Return the (x, y) coordinate for the center point of the cell that contains the specified text.  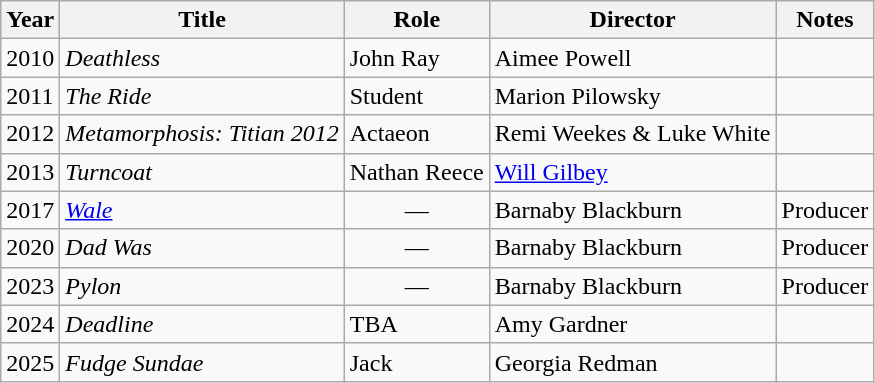
2011 (30, 96)
Metamorphosis: Titian 2012 (202, 134)
Title (202, 20)
John Ray (416, 58)
The Ride (202, 96)
Jack (416, 362)
2010 (30, 58)
Georgia Redman (632, 362)
Deadline (202, 324)
2013 (30, 172)
Marion Pilowsky (632, 96)
2023 (30, 286)
Deathless (202, 58)
Wale (202, 210)
Fudge Sundae (202, 362)
2020 (30, 248)
Dad Was (202, 248)
2024 (30, 324)
Will Gilbey (632, 172)
Director (632, 20)
Role (416, 20)
2012 (30, 134)
TBA (416, 324)
Amy Gardner (632, 324)
2025 (30, 362)
Nathan Reece (416, 172)
Notes (825, 20)
Actaeon (416, 134)
Remi Weekes & Luke White (632, 134)
Pylon (202, 286)
Year (30, 20)
Aimee Powell (632, 58)
Turncoat (202, 172)
Student (416, 96)
2017 (30, 210)
